Detect which cell encompasses the target text, then output its (X, Y) center coordinate. 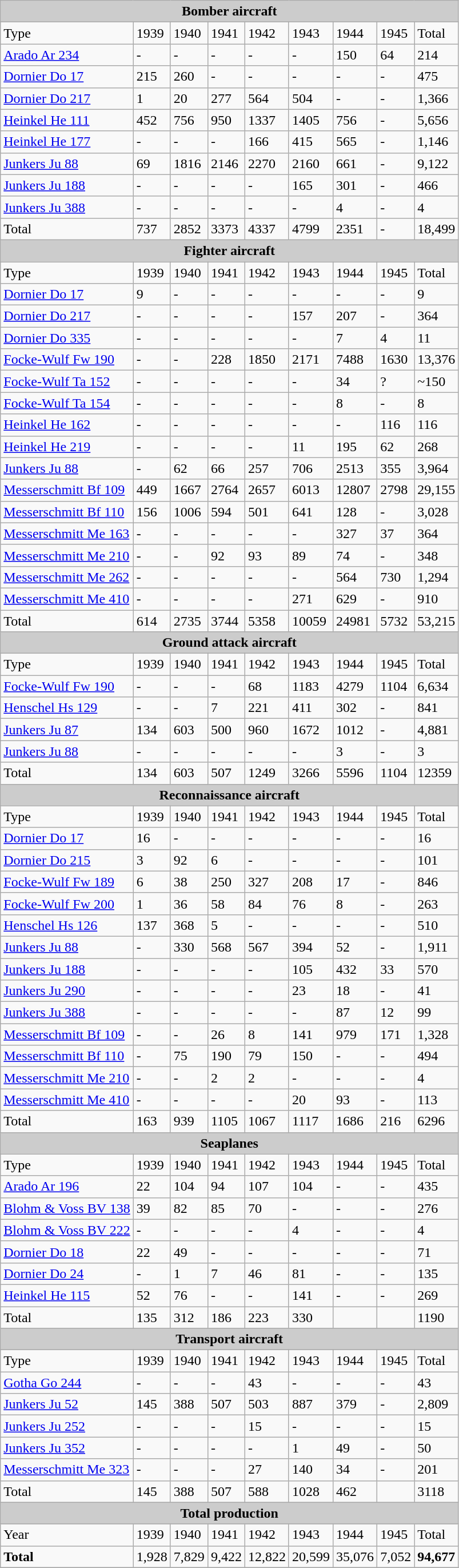
3,028 (437, 512)
101 (437, 860)
5732 (396, 620)
841 (437, 708)
2351 (356, 229)
462 (356, 1491)
271 (311, 599)
Junkers Ju 352 (67, 1448)
12,822 (266, 1557)
435 (437, 1187)
6013 (311, 490)
228 (226, 360)
3266 (311, 773)
Transport aircraft (230, 1339)
107 (266, 1187)
6,634 (437, 686)
70 (266, 1208)
75 (189, 1056)
Arado Ar 234 (67, 55)
501 (266, 512)
201 (437, 1470)
2146 (226, 164)
960 (266, 730)
415 (311, 142)
355 (396, 468)
565 (356, 142)
7488 (356, 360)
Junkers Ju 252 (67, 1426)
277 (226, 98)
588 (266, 1491)
26 (226, 1034)
195 (356, 447)
7,052 (396, 1557)
223 (266, 1317)
629 (356, 599)
165 (311, 185)
950 (226, 120)
171 (396, 1034)
1816 (189, 164)
1,911 (437, 947)
140 (311, 1470)
17 (356, 882)
5,656 (437, 120)
12 (396, 1013)
5358 (266, 620)
661 (356, 164)
4799 (311, 229)
1183 (311, 686)
3118 (437, 1491)
1686 (356, 1121)
887 (311, 1404)
570 (437, 969)
64 (396, 55)
4,881 (437, 730)
20,599 (311, 1557)
1672 (311, 730)
1067 (266, 1121)
190 (226, 1056)
156 (152, 512)
510 (437, 925)
12807 (356, 490)
13,376 (437, 360)
2160 (311, 164)
1012 (356, 730)
Ground attack aircraft (230, 643)
Seaplanes (230, 1143)
Heinkel He 177 (67, 142)
263 (437, 904)
1405 (311, 120)
301 (356, 185)
1028 (311, 1491)
Total production (230, 1513)
74 (356, 555)
186 (226, 1317)
71 (437, 1252)
1337 (266, 120)
452 (152, 120)
6296 (437, 1121)
1006 (189, 512)
9,122 (437, 164)
2270 (266, 164)
Junkers Ju 52 (67, 1404)
4337 (266, 229)
221 (266, 708)
214 (437, 55)
432 (356, 969)
Henschel Hs 129 (67, 708)
85 (226, 1208)
504 (311, 98)
2513 (356, 468)
Messerschmitt Me 262 (67, 577)
449 (152, 490)
38 (189, 882)
939 (189, 1121)
36 (189, 904)
23 (311, 991)
33 (396, 969)
7,829 (189, 1557)
Heinkel He 111 (67, 120)
2852 (189, 229)
2798 (396, 490)
68 (266, 686)
58 (226, 904)
979 (356, 1034)
1667 (189, 490)
37 (396, 534)
81 (311, 1273)
113 (437, 1100)
Focke-Wulf Fw 189 (67, 882)
39 (152, 1208)
Blohm & Voss BV 222 (67, 1230)
1850 (266, 360)
Dornier Do 215 (67, 860)
Junkers Ju 290 (67, 991)
27 (266, 1470)
163 (152, 1121)
94,677 (437, 1557)
910 (437, 599)
216 (396, 1121)
166 (266, 142)
3,964 (437, 468)
Bomber aircraft (230, 11)
3744 (226, 620)
18,499 (437, 229)
35,076 (356, 1557)
66 (226, 468)
Messerschmitt Me 323 (67, 1470)
1,328 (437, 1034)
1,146 (437, 142)
18 (356, 991)
5 (226, 925)
2764 (226, 490)
29,155 (437, 490)
207 (356, 316)
250 (226, 882)
276 (437, 1208)
379 (356, 1404)
257 (266, 468)
494 (437, 1056)
69 (152, 164)
466 (437, 185)
312 (189, 1317)
Blohm & Voss BV 138 (67, 1208)
1,294 (437, 577)
475 (437, 77)
82 (189, 1208)
~150 (437, 381)
2171 (311, 360)
99 (437, 1013)
730 (396, 577)
567 (266, 947)
Dornier Do 335 (67, 338)
105 (311, 969)
89 (311, 555)
Messerschmitt Me 163 (67, 534)
? (396, 381)
79 (266, 1056)
2,809 (437, 1404)
3373 (226, 229)
24981 (356, 620)
594 (226, 512)
5596 (356, 773)
614 (152, 620)
269 (437, 1295)
12359 (437, 773)
411 (311, 708)
1,928 (152, 1557)
Dornier Do 18 (67, 1252)
503 (266, 1404)
641 (311, 512)
137 (152, 925)
1,366 (437, 98)
Focke-Wulf Ta 154 (67, 403)
737 (152, 229)
706 (311, 468)
10059 (311, 620)
Focke-Wulf Ta 152 (67, 381)
500 (226, 730)
4279 (356, 686)
46 (266, 1273)
84 (266, 904)
87 (356, 1013)
394 (311, 947)
128 (356, 512)
215 (152, 77)
Reconnaissance aircraft (230, 795)
2657 (266, 490)
53,215 (437, 620)
1117 (311, 1121)
Heinkel He 115 (67, 1295)
368 (189, 925)
Heinkel He 162 (67, 425)
568 (226, 947)
846 (437, 882)
Arado Ar 196 (67, 1187)
Heinkel He 219 (67, 447)
302 (356, 708)
1105 (226, 1121)
Focke-Wulf Fw 200 (67, 904)
260 (189, 77)
Year (67, 1535)
1249 (266, 773)
1630 (396, 360)
2735 (189, 620)
94 (226, 1187)
Henschel Hs 126 (67, 925)
268 (437, 447)
157 (311, 316)
Gotha Go 244 (67, 1383)
348 (437, 555)
208 (311, 882)
9,422 (226, 1557)
1190 (437, 1317)
50 (437, 1448)
Junkers Ju 87 (67, 730)
Dornier Do 24 (67, 1273)
Fighter aircraft (230, 250)
41 (437, 991)
